Provide the (X, Y) coordinate of the cell's center where the given text is located.  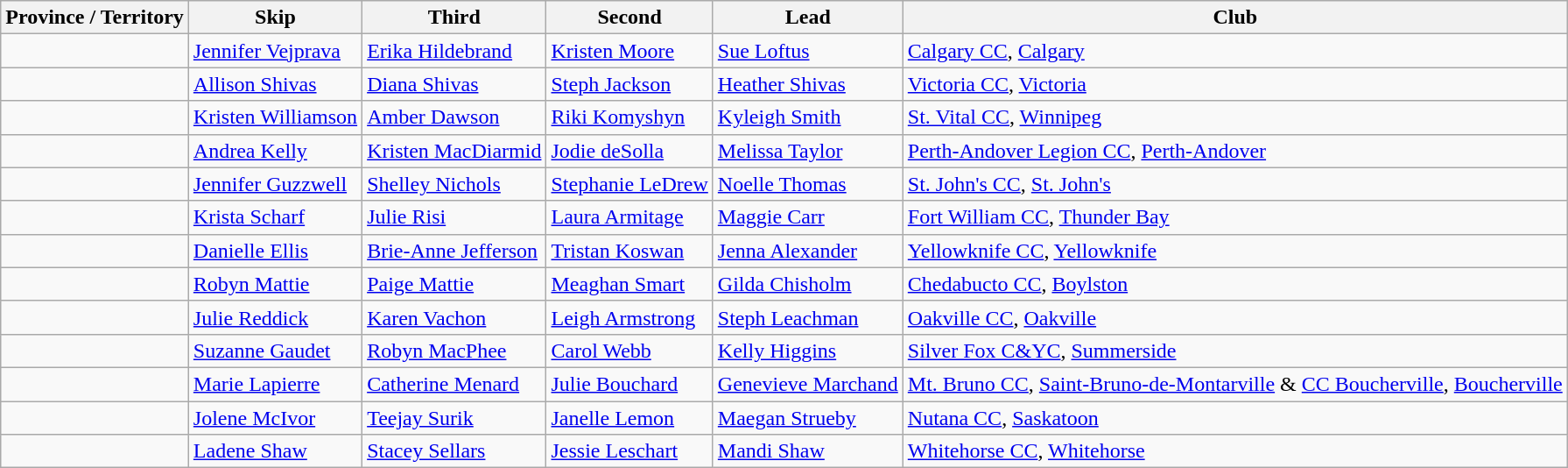
Jennifer Guzzwell (275, 184)
Riki Komyshyn (629, 117)
Gilda Chisholm (807, 284)
Kristen Williamson (275, 117)
Mt. Bruno CC, Saint-Bruno-de-Montarville & CC Boucherville, Boucherville (1234, 384)
Maggie Carr (807, 217)
Andrea Kelly (275, 151)
Oakville CC, Oakville (1234, 317)
Brie-Anne Jefferson (454, 251)
Steph Leachman (807, 317)
Noelle Thomas (807, 184)
Robyn Mattie (275, 284)
Suzanne Gaudet (275, 351)
Marie Lapierre (275, 384)
Province / Territory (95, 18)
Chedabucto CC, Boylston (1234, 284)
Steph Jackson (629, 84)
Julie Reddick (275, 317)
Perth-Andover Legion CC, Perth-Andover (1234, 151)
Leigh Armstrong (629, 317)
Erika Hildebrand (454, 51)
Nutana CC, Saskatoon (1234, 418)
Genevieve Marchand (807, 384)
Maegan Strueby (807, 418)
Karen Vachon (454, 317)
Calgary CC, Calgary (1234, 51)
Club (1234, 18)
Allison Shivas (275, 84)
Stephanie LeDrew (629, 184)
Diana Shivas (454, 84)
St. John's CC, St. John's (1234, 184)
Second (629, 18)
Danielle Ellis (275, 251)
Silver Fox C&YC, Summerside (1234, 351)
Shelley Nichols (454, 184)
Jessie Leschart (629, 451)
Meaghan Smart (629, 284)
Heather Shivas (807, 84)
Jenna Alexander (807, 251)
Tristan Koswan (629, 251)
Krista Scharf (275, 217)
Skip (275, 18)
Laura Armitage (629, 217)
Kyleigh Smith (807, 117)
Sue Loftus (807, 51)
Melissa Taylor (807, 151)
Third (454, 18)
St. Vital CC, Winnipeg (1234, 117)
Kristen MacDiarmid (454, 151)
Yellowknife CC, Yellowknife (1234, 251)
Julie Bouchard (629, 384)
Jennifer Vejprava (275, 51)
Teejay Surik (454, 418)
Ladene Shaw (275, 451)
Stacey Sellars (454, 451)
Kristen Moore (629, 51)
Robyn MacPhee (454, 351)
Kelly Higgins (807, 351)
Janelle Lemon (629, 418)
Paige Mattie (454, 284)
Jolene McIvor (275, 418)
Amber Dawson (454, 117)
Mandi Shaw (807, 451)
Whitehorse CC, Whitehorse (1234, 451)
Fort William CC, Thunder Bay (1234, 217)
Catherine Menard (454, 384)
Jodie deSolla (629, 151)
Carol Webb (629, 351)
Julie Risi (454, 217)
Lead (807, 18)
Victoria CC, Victoria (1234, 84)
